Provide the [x, y] coordinate of the cell's center where the given text is located.  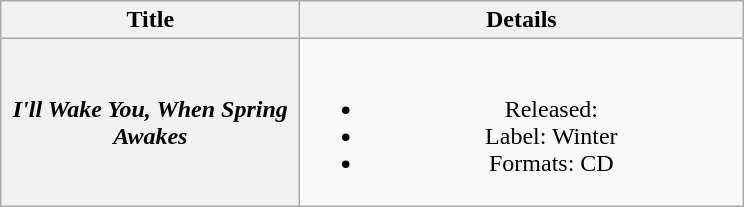
I'll Wake You, When Spring Awakes [150, 122]
Released: Label: WinterFormats: CD [522, 122]
Title [150, 20]
Details [522, 20]
